Extract the (X, Y) coordinate from the center of the cell holding the provided text.  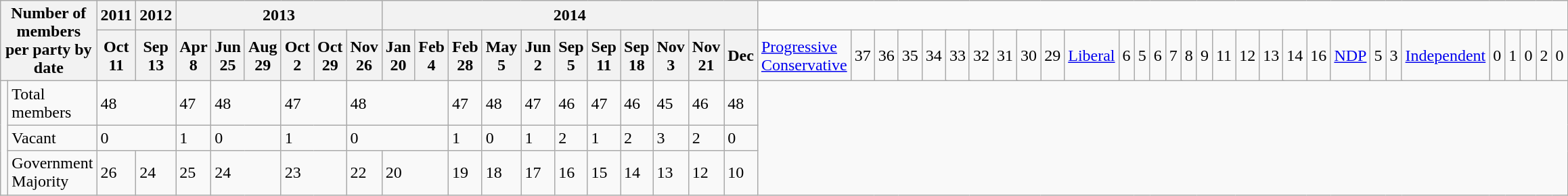
11 (1224, 55)
Number of membersper party by date (49, 41)
Total members (53, 103)
Oct 2 (297, 55)
2012 (156, 16)
26 (116, 173)
17 (538, 173)
15 (604, 173)
45 (671, 103)
7 (1173, 55)
Oct 11 (116, 55)
Sep 13 (156, 55)
Sep 11 (604, 55)
NDP (1351, 55)
33 (957, 55)
37 (862, 55)
Nov 26 (364, 55)
31 (1006, 55)
Jun 25 (228, 55)
9 (1205, 55)
2014 (570, 16)
Apr 8 (194, 55)
32 (981, 55)
Feb 4 (432, 55)
Sep 18 (636, 55)
Liberal (1092, 55)
Dec (741, 55)
Nov 3 (671, 55)
29 (1053, 55)
30 (1029, 55)
Progressive Conservative (804, 55)
2013 (279, 16)
Jun 2 (538, 55)
20 (415, 173)
34 (934, 55)
22 (364, 173)
19 (465, 173)
Oct 29 (330, 55)
2011 (116, 16)
35 (910, 55)
Aug 29 (263, 55)
8 (1188, 55)
Feb 28 (465, 55)
18 (501, 173)
25 (194, 173)
36 (887, 55)
Sep 5 (571, 55)
May 5 (501, 55)
Vacant (53, 138)
Jan 20 (398, 55)
Nov 21 (706, 55)
Independent (1446, 55)
23 (314, 173)
10 (741, 173)
Government Majority (53, 173)
